Identify which cell holds the provided text, then report its [X, Y] central coordinate. 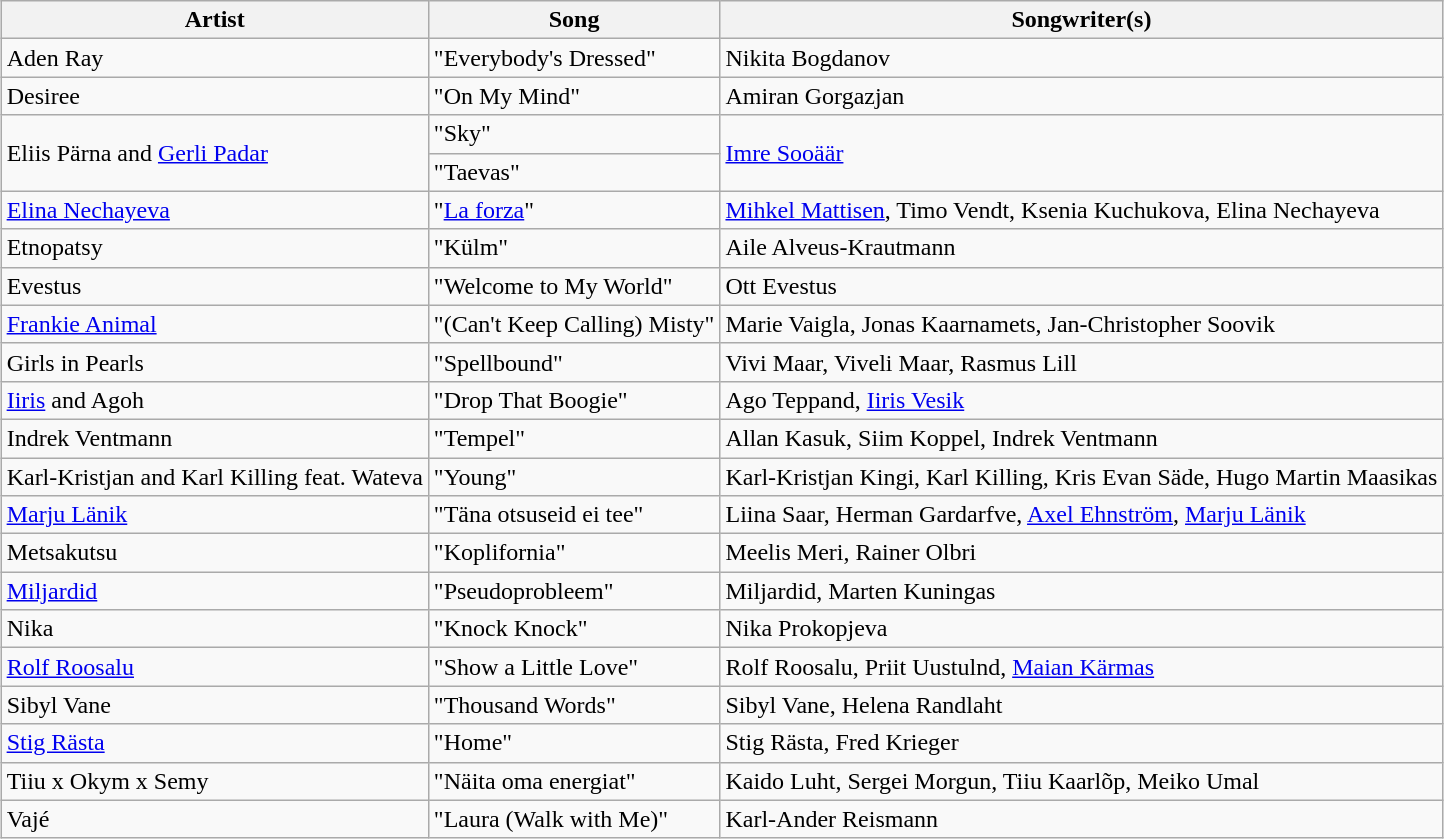
Liina Saar, Herman Gardarfve, Axel Ehnström, Marju Länik [1082, 515]
Etnopatsy [214, 248]
Songwriter(s) [1082, 20]
Vajé [214, 819]
"Everybody's Dressed" [574, 58]
Mihkel Mattisen, Timo Vendt, Ksenia Kuchukova, Elina Nechayeva [1082, 210]
"Näita oma energiat" [574, 781]
Rolf Roosalu, Priit Uustulnd, Maian Kärmas [1082, 667]
Artist [214, 20]
Miljardid, Marten Kuningas [1082, 591]
Indrek Ventmann [214, 438]
"Külm" [574, 248]
"Pseudoprobleem" [574, 591]
Frankie Animal [214, 324]
Amiran Gorgazjan [1082, 96]
"Thousand Words" [574, 705]
Sibyl Vane [214, 705]
Nikita Bogdanov [1082, 58]
Nika Prokopjeva [1082, 629]
Meelis Meri, Rainer Olbri [1082, 553]
Karl-Kristjan Kingi, Karl Killing, Kris Evan Säde, Hugo Martin Maasikas [1082, 477]
Karl-Ander Reismann [1082, 819]
Marju Länik [214, 515]
"On My Mind" [574, 96]
Rolf Roosalu [214, 667]
Girls in Pearls [214, 362]
Tiiu x Okym x Semy [214, 781]
Allan Kasuk, Siim Koppel, Indrek Ventmann [1082, 438]
"Show a Little Love" [574, 667]
"Tempel" [574, 438]
Ott Evestus [1082, 286]
Desiree [214, 96]
Stig Rästa, Fred Krieger [1082, 743]
"Welcome to My World" [574, 286]
Aden Ray [214, 58]
Metsakutsu [214, 553]
Song [574, 20]
"Täna otsuseid ei tee" [574, 515]
Karl-Kristjan and Karl Killing feat. Wateva [214, 477]
"La forza" [574, 210]
Imre Sooäär [1082, 153]
"(Can't Keep Calling) Misty" [574, 324]
"Spellbound" [574, 362]
"Sky" [574, 134]
Kaido Luht, Sergei Morgun, Tiiu Kaarlõp, Meiko Umal [1082, 781]
Iiris and Agoh [214, 400]
Nika [214, 629]
"Koplifornia" [574, 553]
"Home" [574, 743]
"Laura (Walk with Me)" [574, 819]
"Taevas" [574, 172]
Vivi Maar, Viveli Maar, Rasmus Lill [1082, 362]
Miljardid [214, 591]
Marie Vaigla, Jonas Kaarnamets, Jan-Christopher Soovik [1082, 324]
Aile Alveus-Krautmann [1082, 248]
Evestus [214, 286]
"Drop That Boogie" [574, 400]
Ago Teppand, Iiris Vesik [1082, 400]
"Young" [574, 477]
"Knock Knock" [574, 629]
Stig Rästa [214, 743]
Eliis Pärna and Gerli Padar [214, 153]
Elina Nechayeva [214, 210]
Sibyl Vane, Helena Randlaht [1082, 705]
